Return the [X, Y] coordinate for the center point of the cell that contains the specified text.  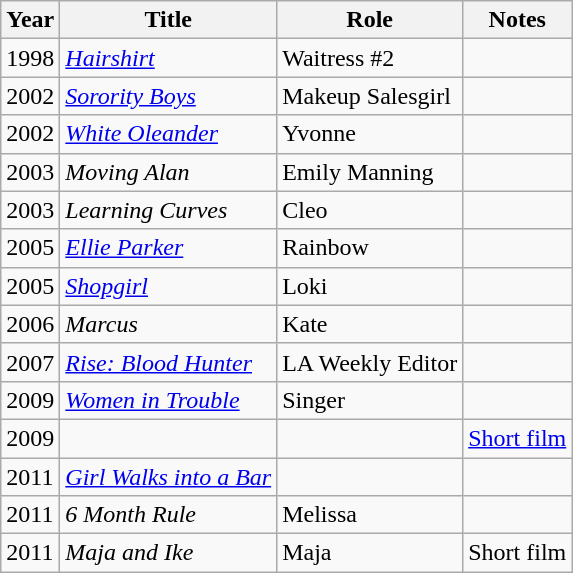
Girl Walks into a Bar [168, 477]
Role [370, 20]
Makeup Salesgirl [370, 96]
1998 [30, 58]
LA Weekly Editor [370, 362]
6 Month Rule [168, 515]
Learning Curves [168, 210]
Melissa [370, 515]
Kate [370, 324]
Marcus [168, 324]
Rise: Blood Hunter [168, 362]
Maja [370, 553]
Cleo [370, 210]
White Oleander [168, 134]
Moving Alan [168, 172]
Ellie Parker [168, 248]
Women in Trouble [168, 400]
Yvonne [370, 134]
Emily Manning [370, 172]
Singer [370, 400]
Loki [370, 286]
Year [30, 20]
Sorority Boys [168, 96]
Notes [518, 20]
Shopgirl [168, 286]
Rainbow [370, 248]
Maja and Ike [168, 553]
Hairshirt [168, 58]
2007 [30, 362]
Waitress #2 [370, 58]
2006 [30, 324]
Title [168, 20]
